Search for the cell housing the specified text and yield its (x, y) center coordinate. 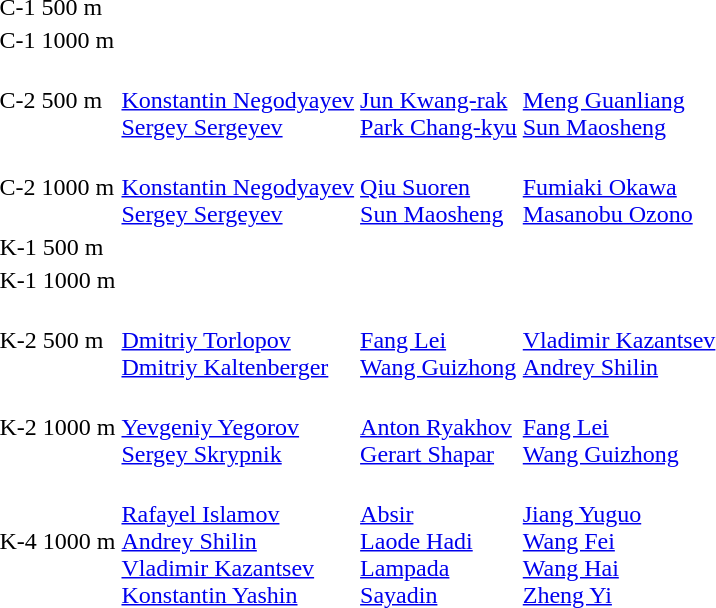
Yevgeniy YegorovSergey Skrypnik (238, 427)
Qiu SuorenSun Maosheng (439, 187)
Jun Kwang-rakPark Chang-kyu (439, 100)
Anton RyakhovGerart Shapar (439, 427)
Dmitriy TorlopovDmitriy Kaltenberger (238, 340)
Fang LeiWang Guizhong (439, 340)
